Locate the cell with the specified text and output its (X, Y) center coordinate. 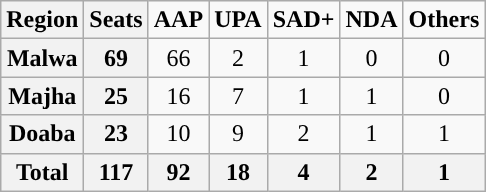
23 (116, 134)
Seats (116, 20)
69 (116, 58)
Malwa (42, 58)
UPA (238, 20)
NDA (372, 20)
Majha (42, 96)
7 (238, 96)
4 (304, 172)
25 (116, 96)
SAD+ (304, 20)
AAP (178, 20)
66 (178, 58)
Others (444, 20)
Total (42, 172)
Region (42, 20)
117 (116, 172)
18 (238, 172)
10 (178, 134)
Doaba (42, 134)
9 (238, 134)
92 (178, 172)
16 (178, 96)
